Return (X, Y) of the center of cell containing provided text 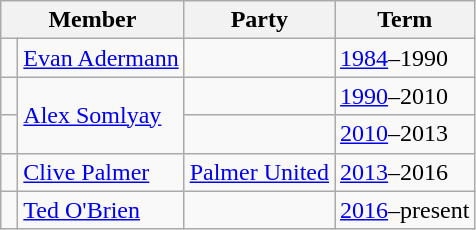
Alex Somlyay (101, 115)
Party (259, 20)
Member (92, 20)
Palmer United (259, 172)
Clive Palmer (101, 172)
2010–2013 (405, 134)
Ted O'Brien (101, 210)
2016–present (405, 210)
Evan Adermann (101, 58)
1990–2010 (405, 96)
Term (405, 20)
1984–1990 (405, 58)
2013–2016 (405, 172)
